Pinpoint the cell where the given text exists, returning its (X, Y) midpoint coordinate. 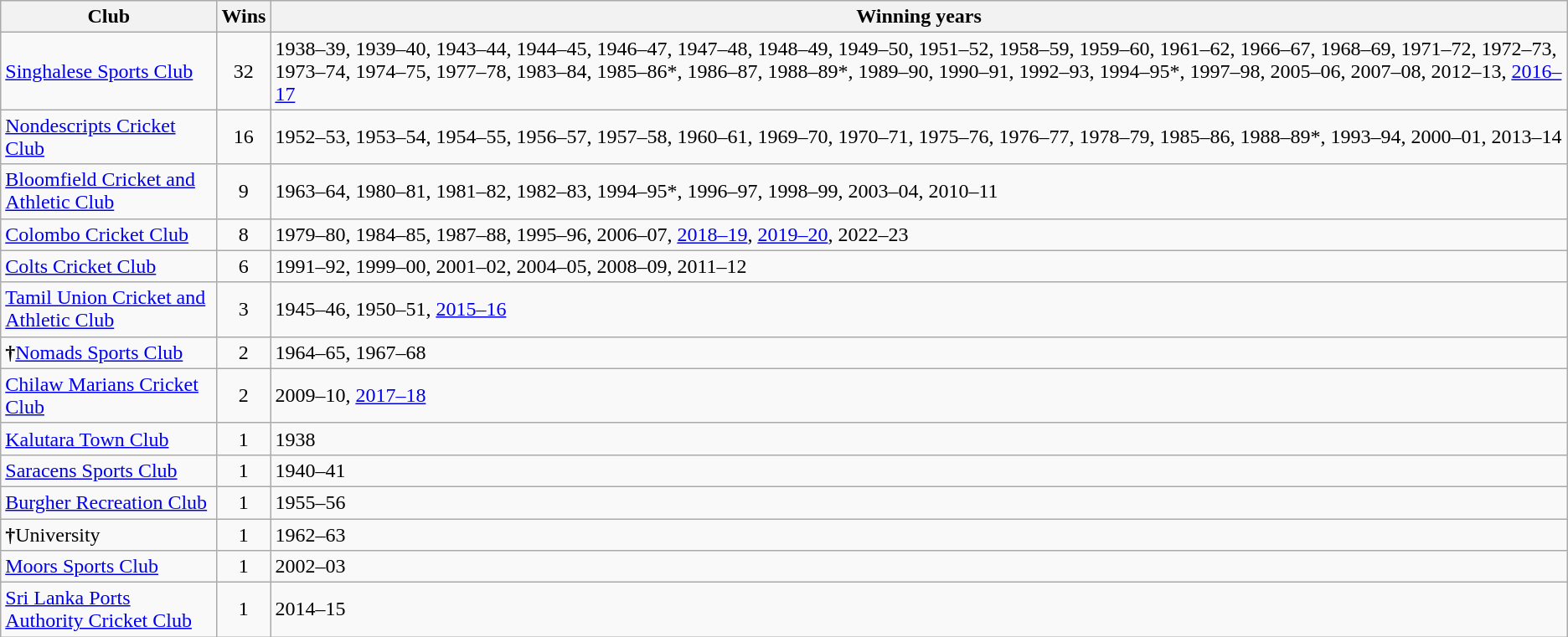
16 (244, 137)
1991–92, 1999–00, 2001–02, 2004–05, 2008–09, 2011–12 (919, 266)
3 (244, 310)
6 (244, 266)
Burgher Recreation Club (109, 502)
2009–10, 2017–18 (919, 395)
1963–64, 1980–81, 1981–82, 1982–83, 1994–95*, 1996–97, 1998–99, 2003–04, 2010–11 (919, 191)
1952–53, 1953–54, 1954–55, 1956–57, 1957–58, 1960–61, 1969–70, 1970–71, 1975–76, 1976–77, 1978–79, 1985–86, 1988–89*, 1993–94, 2000–01, 2013–14 (919, 137)
1962–63 (919, 535)
1945–46, 1950–51, 2015–16 (919, 310)
Moors Sports Club (109, 567)
2014–15 (919, 609)
Sri Lanka Ports Authority Cricket Club (109, 609)
Singhalese Sports Club (109, 71)
Saracens Sports Club (109, 470)
†Nomads Sports Club (109, 352)
1979–80, 1984–85, 1987–88, 1995–96, 2006–07, 2018–19, 2019–20, 2022–23 (919, 234)
1964–65, 1967–68 (919, 352)
8 (244, 234)
Club (109, 17)
Chilaw Marians Cricket Club (109, 395)
2002–03 (919, 567)
9 (244, 191)
1940–41 (919, 470)
Nondescripts Cricket Club (109, 137)
1955–56 (919, 502)
Kalutara Town Club (109, 439)
Winning years (919, 17)
†University (109, 535)
Colts Cricket Club (109, 266)
Wins (244, 17)
Bloomfield Cricket and Athletic Club (109, 191)
1938 (919, 439)
32 (244, 71)
Tamil Union Cricket and Athletic Club (109, 310)
Colombo Cricket Club (109, 234)
